For the text-containing cell, return its midpoint in (X, Y) coordinate format. 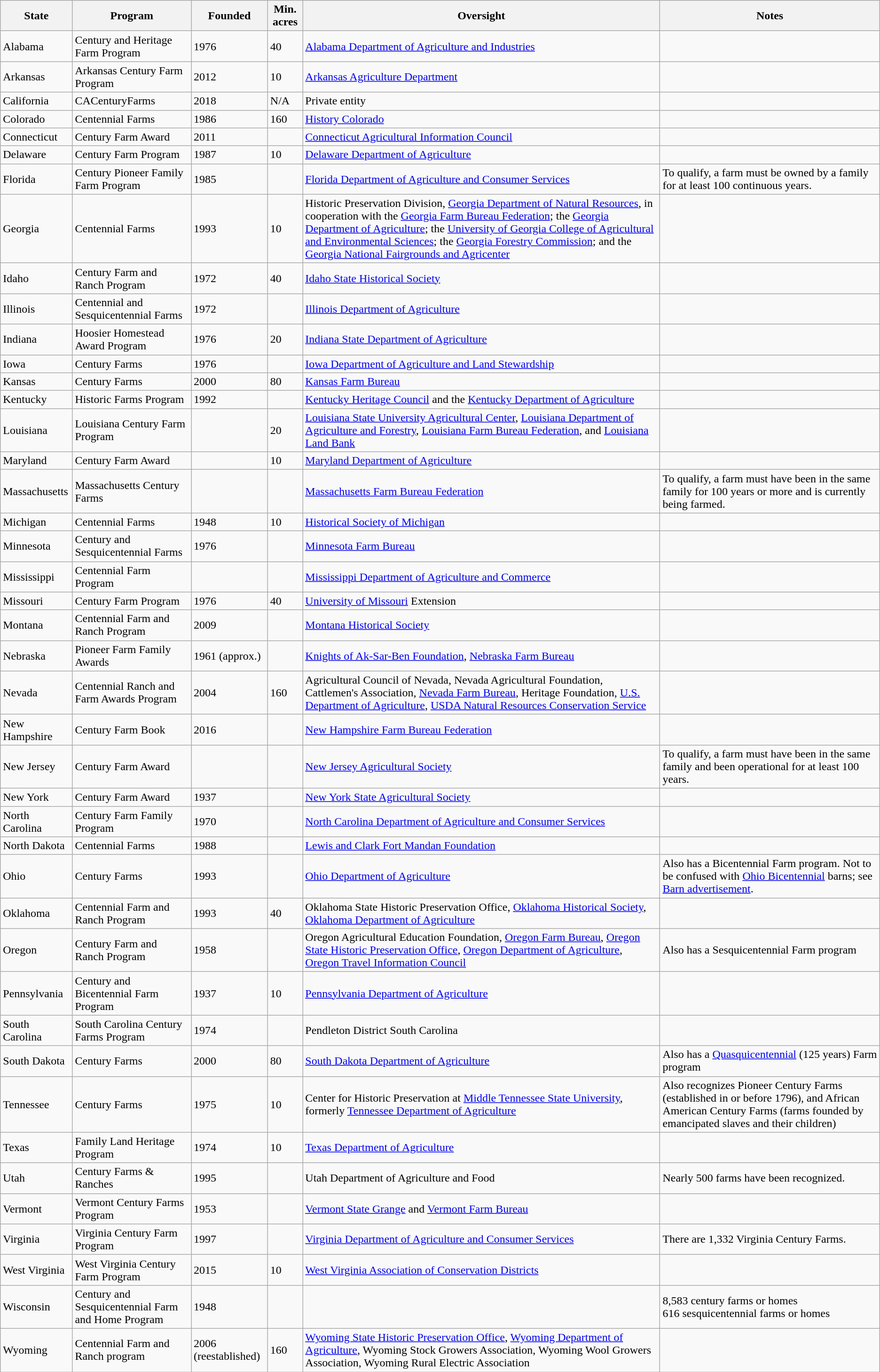
Utah Department of Agriculture and Food (481, 1178)
Illinois Department of Agriculture (481, 308)
New Hampshire (37, 730)
Nebraska (37, 655)
Pioneer Farm Family Awards (132, 655)
Idaho (37, 278)
Massachusetts Century Farms (132, 491)
Vermont State Grange and Vermont Farm Bureau (481, 1208)
Vermont Century Farms Program (132, 1208)
1997 (229, 1239)
1988 (229, 846)
Illinois (37, 308)
Alabama (37, 46)
Kentucky Heritage Council and the Kentucky Department of Agriculture (481, 400)
Delaware Department of Agriculture (481, 155)
Connecticut (37, 137)
Georgia (37, 229)
To qualify, a farm must be owned by a family for at least 100 continuous years. (770, 179)
Mississippi (37, 576)
Maryland Department of Agriculture (481, 461)
California (37, 101)
Vermont (37, 1208)
Virginia Department of Agriculture and Consumer Services (481, 1239)
N/A (285, 101)
Indiana (37, 339)
West Virginia Century Farm Program (132, 1269)
2012 (229, 77)
State (37, 16)
Oversight (481, 16)
Delaware (37, 155)
Nevada (37, 693)
Lewis and Clark Fort Mandan Foundation (481, 846)
Knights of Ak-Sar-Ben Foundation, Nebraska Farm Bureau (481, 655)
1987 (229, 155)
Kansas Farm Bureau (481, 382)
Colorado (37, 119)
Century Pioneer Family Farm Program (132, 179)
Founded (229, 16)
Minnesota (37, 546)
1995 (229, 1178)
Michigan (37, 522)
Historic Farms Program (132, 400)
Pennsylvania Department of Agriculture (481, 994)
Maryland (37, 461)
West Virginia (37, 1269)
1958 (229, 950)
2018 (229, 101)
2011 (229, 137)
2016 (229, 730)
South Carolina Century Farms Program (132, 1031)
To qualify, a farm must have been in the same family and been operational for at least 100 years. (770, 766)
History Colorado (481, 119)
Massachusetts Farm Bureau Federation (481, 491)
Century Farms & Ranches (132, 1178)
Wyoming (37, 1350)
Century Farm Family Program (132, 821)
2015 (229, 1269)
2006 (reestablished) (229, 1350)
Texas (37, 1147)
Louisiana (37, 430)
Century and Sesquicentennial Farm and Home Program (132, 1307)
CACenturyFarms (132, 101)
New Jersey (37, 766)
Wisconsin (37, 1307)
Arkansas (37, 77)
Centennial Farm and Ranch program (132, 1350)
There are 1,332 Virginia Century Farms. (770, 1239)
Missouri (37, 601)
Virginia Century Farm Program (132, 1239)
8,583 century farms or homes616 sesquicentennial farms or homes (770, 1307)
Louisiana Century Farm Program (132, 430)
Minnesota Farm Bureau (481, 546)
Arkansas Century Farm Program (132, 77)
Montana Historical Society (481, 625)
Nearly 500 farms have been recognized. (770, 1178)
Program (132, 16)
Century and Sesquicentennial Farms (132, 546)
1961 (approx.) (229, 655)
Min. acres (285, 16)
Montana (37, 625)
Virginia (37, 1239)
To qualify, a farm must have been in the same family for 100 years or more and is currently being farmed. (770, 491)
Hoosier Homestead Award Program (132, 339)
Idaho State Historical Society (481, 278)
Florida (37, 179)
New Hampshire Farm Bureau Federation (481, 730)
Pennsylvania (37, 994)
Also has a Sesquicentennial Farm program (770, 950)
Oklahoma State Historic Preservation Office, Oklahoma Historical Society, Oklahoma Department of Agriculture (481, 913)
North Carolina Department of Agriculture and Consumer Services (481, 821)
Massachusetts (37, 491)
South Dakota (37, 1061)
1986 (229, 119)
North Dakota (37, 846)
Florida Department of Agriculture and Consumer Services (481, 179)
Iowa (37, 363)
South Dakota Department of Agriculture (481, 1061)
1953 (229, 1208)
Century Farm Book (132, 730)
2009 (229, 625)
Centennial Farm Program (132, 576)
1985 (229, 179)
University of Missouri Extension (481, 601)
Alabama Department of Agriculture and Industries (481, 46)
1975 (229, 1104)
1992 (229, 400)
Kansas (37, 382)
1970 (229, 821)
Historical Society of Michigan (481, 522)
West Virginia Association of Conservation Districts (481, 1269)
Ohio (37, 876)
Tennessee (37, 1104)
Ohio Department of Agriculture (481, 876)
New Jersey Agricultural Society (481, 766)
Connecticut Agricultural Information Council (481, 137)
Century and Bicentennial Farm Program (132, 994)
Oregon (37, 950)
Arkansas Agriculture Department (481, 77)
Iowa Department of Agriculture and Land Stewardship (481, 363)
Centennial and Sesquicentennial Farms (132, 308)
Kentucky (37, 400)
Texas Department of Agriculture (481, 1147)
New York State Agricultural Society (481, 797)
Century and Heritage Farm Program (132, 46)
2004 (229, 693)
South Carolina (37, 1031)
Mississippi Department of Agriculture and Commerce (481, 576)
New York (37, 797)
North Carolina (37, 821)
Pendleton District South Carolina (481, 1031)
Centennial Ranch and Farm Awards Program (132, 693)
Also has a Bicentennial Farm program. Not to be confused with Ohio Bicentennial barns; see Barn advertisement. (770, 876)
Also has a Quasquicentennial (125 years) Farm program (770, 1061)
Private entity (481, 101)
Utah (37, 1178)
Indiana State Department of Agriculture (481, 339)
Oklahoma (37, 913)
Family Land Heritage Program (132, 1147)
Notes (770, 16)
Center for Historic Preservation at Middle Tennessee State University, formerly Tennessee Department of Agriculture (481, 1104)
